For the text-containing cell, return its midpoint in [X, Y] coordinate format. 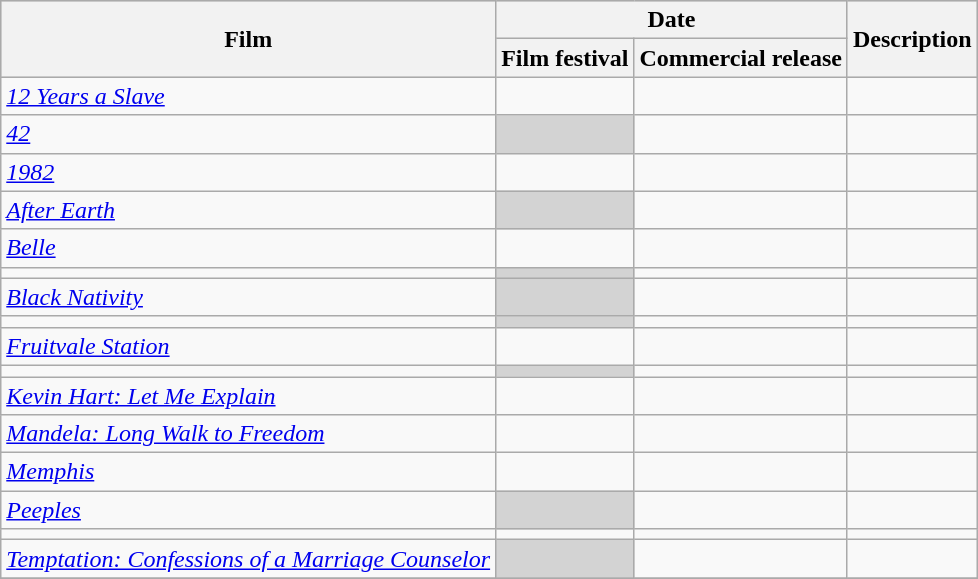
Description [912, 39]
Kevin Hart: Let Me Explain [248, 395]
12 Years a Slave [248, 96]
Date [672, 20]
Belle [248, 248]
42 [248, 134]
Peeples [248, 510]
After Earth [248, 210]
Black Nativity [248, 297]
Commercial release [740, 58]
Temptation: Confessions of a Marriage Counselor [248, 559]
Film [248, 39]
Fruitvale Station [248, 346]
Film festival [565, 58]
Memphis [248, 472]
1982 [248, 172]
Mandela: Long Walk to Freedom [248, 434]
